Pinpoint the cell where the given text exists, returning its (X, Y) midpoint coordinate. 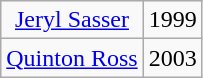
2003 (172, 58)
Jeryl Sasser (72, 20)
1999 (172, 20)
Quinton Ross (72, 58)
